Scan for the cell matching the given text and deliver its (X, Y) coordinate at center. 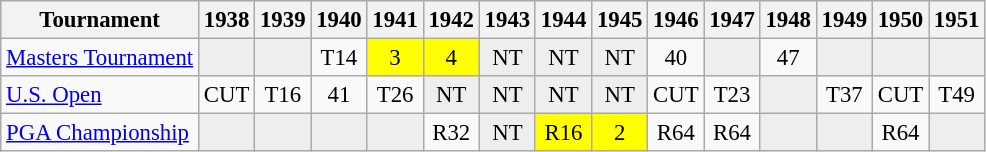
41 (339, 95)
2 (620, 133)
3 (395, 58)
1946 (676, 20)
T37 (844, 95)
1940 (339, 20)
T49 (957, 95)
T16 (283, 95)
1947 (732, 20)
40 (676, 58)
T23 (732, 95)
1941 (395, 20)
T14 (339, 58)
4 (451, 58)
1949 (844, 20)
Tournament (100, 20)
PGA Championship (100, 133)
1951 (957, 20)
1945 (620, 20)
Masters Tournament (100, 58)
T26 (395, 95)
1944 (563, 20)
1939 (283, 20)
R32 (451, 133)
1950 (900, 20)
1942 (451, 20)
1943 (507, 20)
U.S. Open (100, 95)
1948 (788, 20)
47 (788, 58)
1938 (227, 20)
R16 (563, 133)
